Capture the cell that displays the provided text and extract its [x, y] central coordinate. 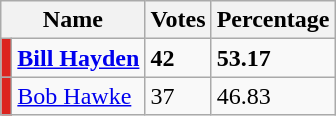
Votes [178, 20]
Bill Hayden [78, 58]
46.83 [273, 96]
37 [178, 96]
53.17 [273, 58]
Percentage [273, 20]
Bob Hawke [78, 96]
42 [178, 58]
Name [73, 20]
